Capture the cell that displays the provided text and extract its [x, y] central coordinate. 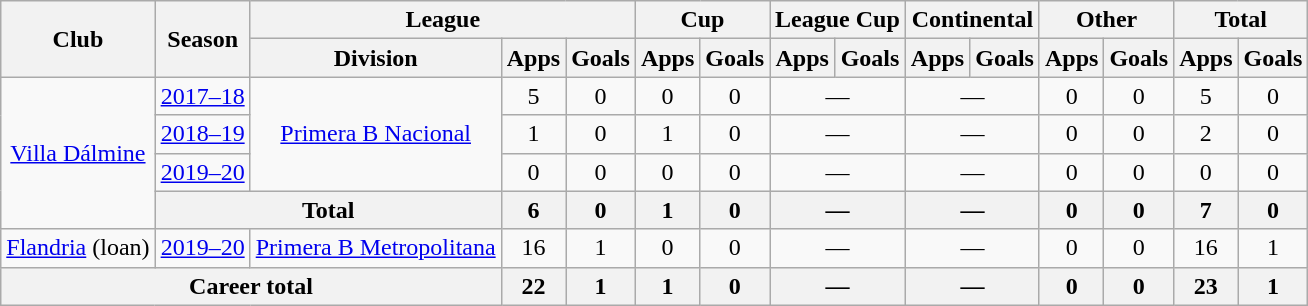
2 [1206, 134]
Career total [251, 286]
22 [533, 286]
League Cup [838, 20]
Continental [972, 20]
Villa Dálmine [78, 153]
Primera B Metropolitana [376, 248]
League [442, 20]
2017–18 [202, 96]
Division [376, 58]
23 [1206, 286]
Primera B Nacional [376, 134]
7 [1206, 210]
Season [202, 39]
Flandria (loan) [78, 248]
Cup [702, 20]
Other [1106, 20]
Club [78, 39]
6 [533, 210]
2018–19 [202, 134]
